Detect which cell encompasses the target text, then output its (X, Y) center coordinate. 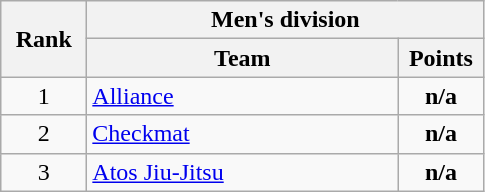
Points (441, 58)
3 (44, 172)
2 (44, 134)
1 (44, 96)
Alliance (242, 96)
Men's division (286, 20)
Team (242, 58)
Rank (44, 39)
Atos Jiu-Jitsu (242, 172)
Checkmat (242, 134)
